From the cell containing the given text, extract its center point as (X, Y) coordinate. 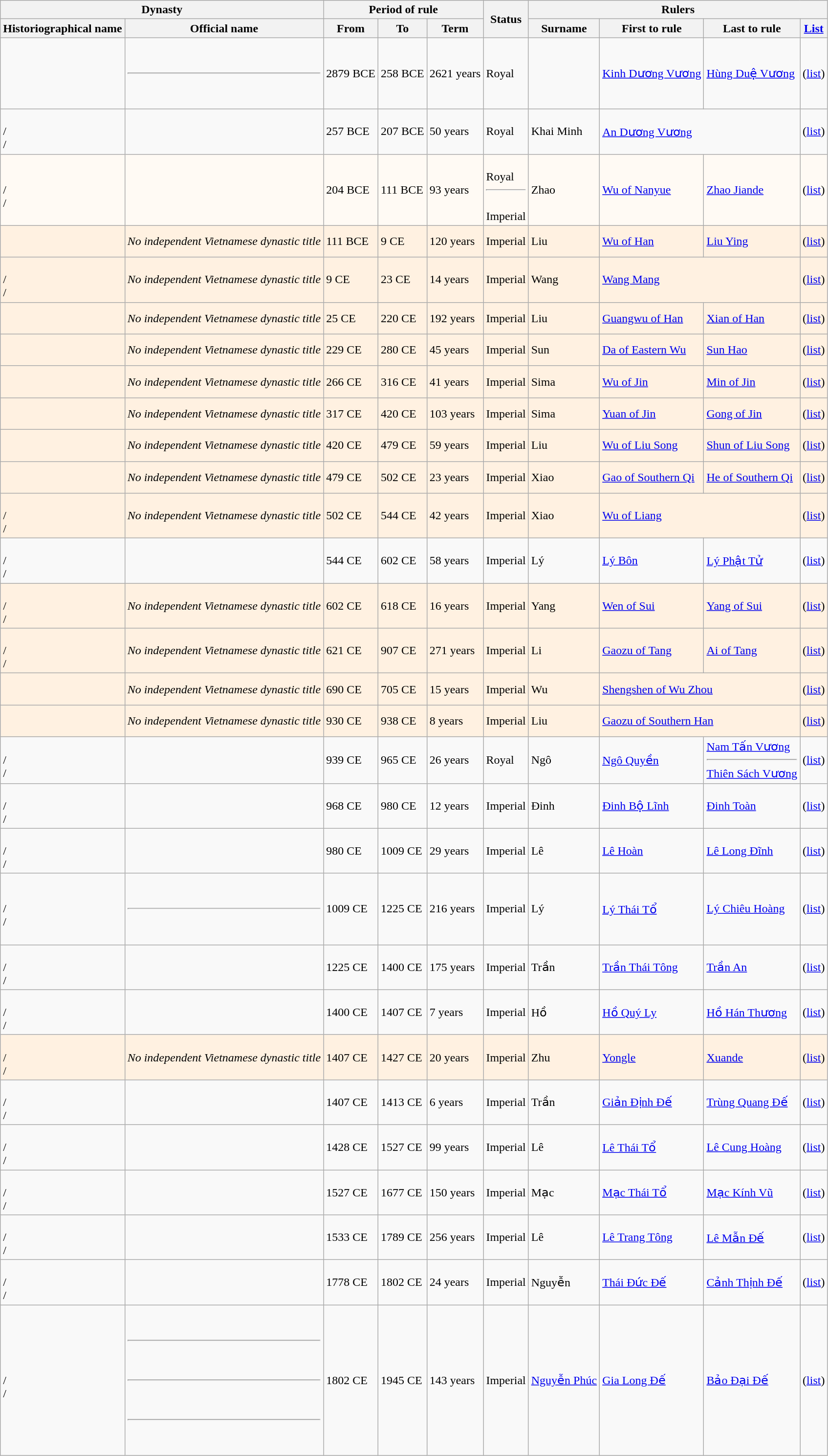
Nguyễn (564, 1282)
120 years (455, 242)
Wu of Han (652, 242)
1945 CE (402, 1380)
Lê Thái Tổ (652, 1147)
Lý Thái Tổ (652, 909)
Rulers (678, 10)
Wang Mang (700, 280)
907 CE (402, 651)
Khai Minh (564, 132)
Mạc Thái Tổ (652, 1192)
266 CE (351, 381)
1533 CE (351, 1237)
15 years (455, 689)
618 CE (402, 606)
20 years (455, 1057)
Wu of Liu Song (652, 445)
Guangwu of Han (652, 318)
Gong of Jin (752, 414)
Li (564, 651)
Ngô (564, 760)
1413 CE (402, 1102)
16 years (455, 606)
To (402, 28)
Hồ Quý Ly (652, 1012)
257 BCE (351, 132)
Lê Trang Tông (652, 1237)
Min of Jin (752, 381)
Trần Thái Tông (652, 967)
Yongle (652, 1057)
An Dương Vương (700, 132)
216 years (455, 909)
41 years (455, 381)
Wen of Sui (652, 606)
621 CE (351, 651)
Gao of Southern Qi (652, 477)
Lê Cung Hoàng (752, 1147)
59 years (455, 445)
Ai of Tang (752, 651)
Sun Hao (752, 350)
Historiographical name (63, 28)
Hồ Hán Thương (752, 1012)
2879 BCE (351, 73)
Wu (564, 689)
Mạc (564, 1192)
Official name (224, 28)
Wang (564, 280)
968 CE (351, 806)
Zhao (564, 190)
258 BCE (402, 73)
930 CE (351, 721)
23 CE (402, 280)
Hùng Duệ Vương (752, 73)
Zhao Jiande (752, 190)
204 BCE (351, 190)
Gia Long Đế (652, 1380)
25 CE (351, 318)
Nam Tấn VươngThiên Sách Vương (752, 760)
705 CE (402, 689)
Term (455, 28)
Lý Chiêu Hoàng (752, 909)
Mạc Kính Vũ (752, 1192)
58 years (455, 561)
23 years (455, 477)
Wu of Nanyue (652, 190)
Liu Ying (752, 242)
690 CE (351, 689)
42 years (455, 516)
280 CE (402, 350)
Surname (564, 28)
14 years (455, 280)
229 CE (351, 350)
Trần An (752, 967)
Zhu (564, 1057)
Period of rule (404, 10)
First to rule (652, 28)
Shengshen of Wu Zhou (700, 689)
Lý Bôn (652, 561)
6 years (455, 1102)
1428 CE (351, 1147)
Wu of Liang (700, 516)
103 years (455, 414)
99 years (455, 1147)
Wu of Jin (652, 381)
1427 CE (402, 1057)
Dynasty (162, 10)
Last to rule (752, 28)
Yuan of Jin (652, 414)
Gaozu of Tang (652, 651)
271 years (455, 651)
Xuande (752, 1057)
24 years (455, 1282)
Da of Eastern Wu (652, 350)
192 years (455, 318)
Xian of Han (752, 318)
7 years (455, 1012)
Shun of Liu Song (752, 445)
He of Southern Qi (752, 477)
Status (506, 19)
Giản Định Đế (652, 1102)
8 years (455, 721)
93 years (455, 190)
150 years (455, 1192)
RoyalImperial (506, 190)
207 BCE (402, 132)
45 years (455, 350)
Hồ (564, 1012)
Yang (564, 606)
Nguyễn Phúc (564, 1380)
Lý Phật Tử (752, 561)
Lê Hoàn (652, 851)
Bảo Đại Đế (752, 1380)
1677 CE (402, 1192)
Lê Mẫn Đế (752, 1237)
26 years (455, 760)
317 CE (351, 414)
Đinh Bộ Lĩnh (652, 806)
938 CE (402, 721)
Đinh (564, 806)
Yang of Sui (752, 606)
965 CE (402, 760)
Gaozu of Southern Han (700, 721)
12 years (455, 806)
Ngô Quyền (652, 760)
1778 CE (351, 1282)
1789 CE (402, 1237)
2621 years (455, 73)
From (351, 28)
220 CE (402, 318)
Thái Đức Đế (652, 1282)
256 years (455, 1237)
Sun (564, 350)
316 CE (402, 381)
Kinh Dương Vương (652, 73)
939 CE (351, 760)
Trùng Quang Đế (752, 1102)
50 years (455, 132)
Cảnh Thịnh Đế (752, 1282)
143 years (455, 1380)
List (814, 28)
Đinh Toàn (752, 806)
Lê Long Đĩnh (752, 851)
29 years (455, 851)
175 years (455, 967)
